Search for the cell housing the specified text and yield its [x, y] center coordinate. 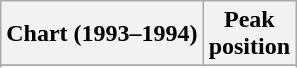
Peakposition [249, 34]
Chart (1993–1994) [102, 34]
